Scan for the cell matching the given text and deliver its (x, y) coordinate at center. 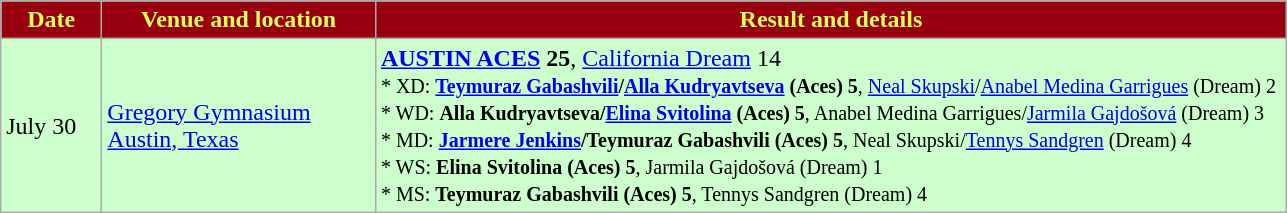
Gregory GymnasiumAustin, Texas (239, 126)
July 30 (52, 126)
Venue and location (239, 20)
Date (52, 20)
Result and details (830, 20)
